Return the [X, Y] coordinate for the center point of the cell that contains the specified text.  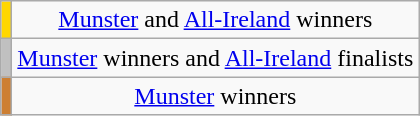
Munster winners and All-Ireland finalists [216, 58]
Munster winners [216, 96]
Munster and All-Ireland winners [216, 20]
